Output the (x, y) coordinate of the center of the cell containing the given text.  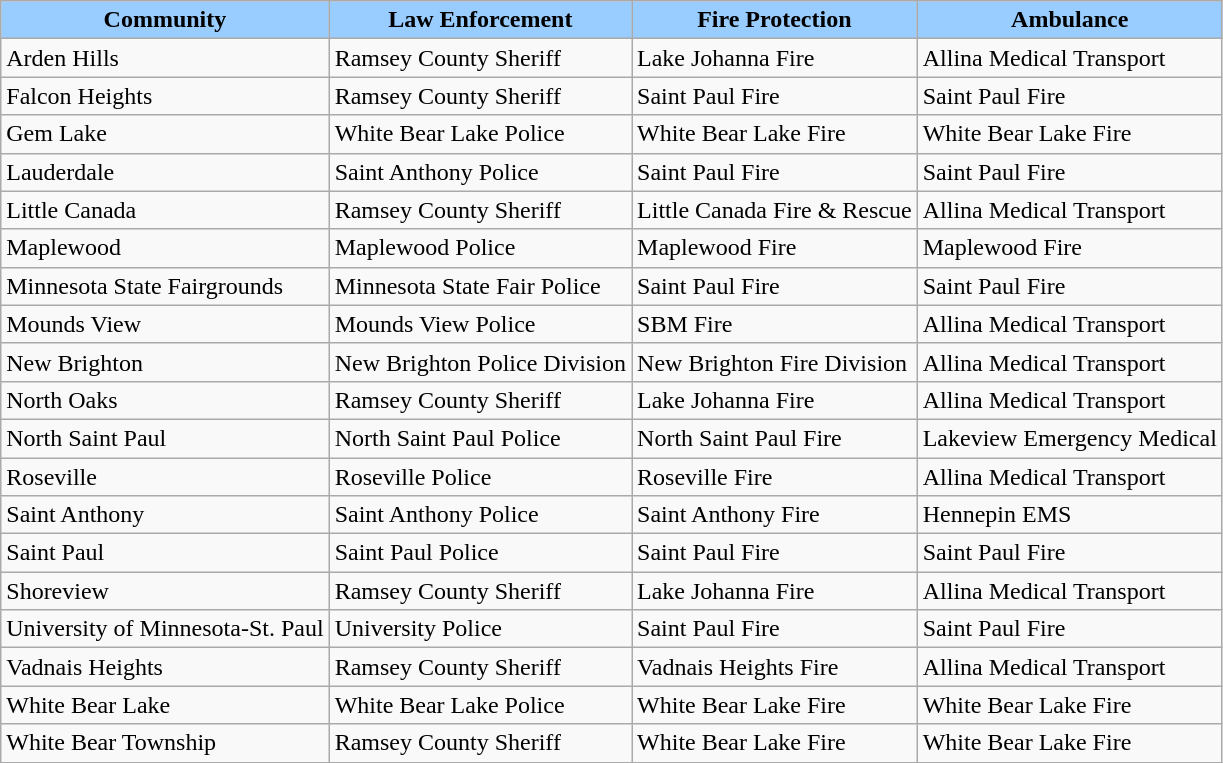
Little Canada (165, 210)
Falcon Heights (165, 96)
Ambulance (1070, 20)
White Bear Township (165, 743)
Law Enforcement (480, 20)
Saint Anthony (165, 515)
White Bear Lake (165, 705)
Little Canada Fire & Rescue (775, 210)
Minnesota State Fair Police (480, 286)
Vadnais Heights (165, 667)
Saint Paul Police (480, 553)
North Saint Paul Police (480, 438)
New Brighton Fire Division (775, 362)
North Saint Paul Fire (775, 438)
Community (165, 20)
Roseville Police (480, 477)
Lakeview Emergency Medical (1070, 438)
Fire Protection (775, 20)
Gem Lake (165, 134)
Lauderdale (165, 172)
North Oaks (165, 400)
Hennepin EMS (1070, 515)
University Police (480, 629)
Saint Anthony Fire (775, 515)
Arden Hills (165, 58)
SBM Fire (775, 324)
Roseville Fire (775, 477)
Roseville (165, 477)
Mounds View (165, 324)
North Saint Paul (165, 438)
New Brighton (165, 362)
Vadnais Heights Fire (775, 667)
Mounds View Police (480, 324)
Maplewood (165, 248)
University of Minnesota-St. Paul (165, 629)
New Brighton Police Division (480, 362)
Maplewood Police (480, 248)
Minnesota State Fairgrounds (165, 286)
Saint Paul (165, 553)
Shoreview (165, 591)
